Return [X, Y] of the center of cell containing provided text 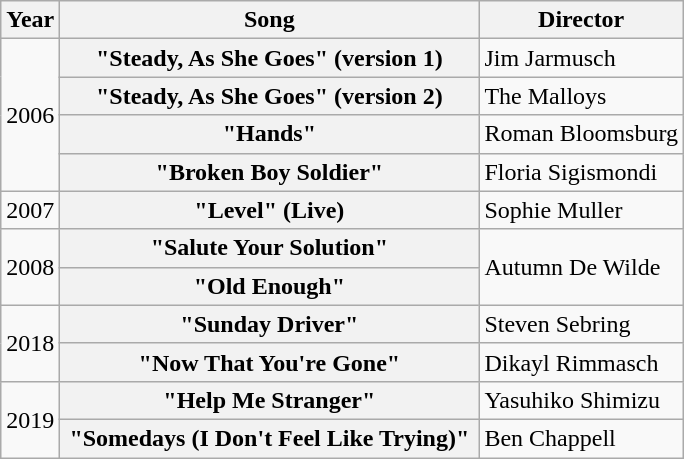
Steven Sebring [582, 324]
Yasuhiko Shimizu [582, 400]
"Salute Your Solution" [270, 248]
"Hands" [270, 134]
2018 [30, 343]
"Now That You're Gone" [270, 362]
Floria Sigismondi [582, 172]
Ben Chappell [582, 438]
"Sunday Driver" [270, 324]
"Steady, As She Goes" (version 1) [270, 58]
"Broken Boy Soldier" [270, 172]
Sophie Muller [582, 210]
Jim Jarmusch [582, 58]
Autumn De Wilde [582, 267]
Dikayl Rimmasch [582, 362]
2019 [30, 419]
Director [582, 20]
"Somedays (I Don't Feel Like Trying)" [270, 438]
Year [30, 20]
"Steady, As She Goes" (version 2) [270, 96]
2008 [30, 267]
Roman Bloomsburg [582, 134]
2007 [30, 210]
The Malloys [582, 96]
"Old Enough" [270, 286]
"Help Me Stranger" [270, 400]
"Level" (Live) [270, 210]
2006 [30, 115]
Song [270, 20]
